Scan for the cell matching the given text and deliver its (x, y) coordinate at center. 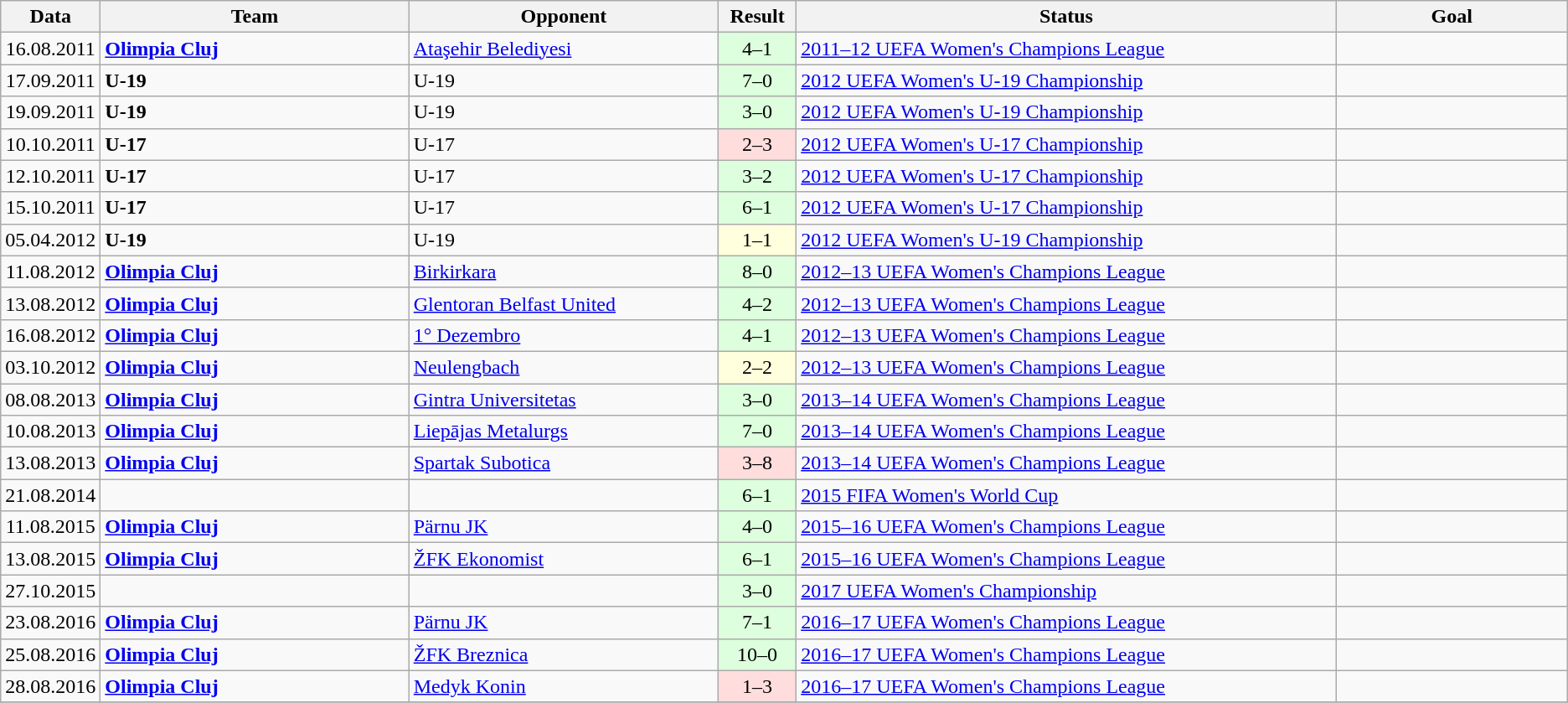
4–0 (757, 527)
Neulengbach (563, 367)
16.08.2011 (50, 49)
21.08.2014 (50, 495)
12.10.2011 (50, 176)
Gintra Universitetas (563, 400)
7–1 (757, 623)
2017 UEFA Women's Championship (1066, 591)
11.08.2012 (50, 271)
1° Dezembro (563, 335)
03.10.2012 (50, 367)
05.04.2012 (50, 240)
28.08.2016 (50, 686)
13.08.2012 (50, 303)
Opponent (563, 17)
17.09.2011 (50, 80)
Goal (1452, 17)
Liepājas Metalurgs (563, 432)
25.08.2016 (50, 654)
2–2 (757, 367)
3–8 (757, 463)
3–2 (757, 176)
13.08.2015 (50, 559)
2011–12 UEFA Women's Champions League (1066, 49)
08.08.2013 (50, 400)
1–3 (757, 686)
ŽFK Ekonomist (563, 559)
4–2 (757, 303)
8–0 (757, 271)
16.08.2012 (50, 335)
Result (757, 17)
2015 FIFA Women's World Cup (1066, 495)
Glentoran Belfast United (563, 303)
Ataşehir Belediyesi (563, 49)
Spartak Subotica (563, 463)
10.10.2011 (50, 144)
10.08.2013 (50, 432)
1–1 (757, 240)
Data (50, 17)
Status (1066, 17)
10–0 (757, 654)
19.09.2011 (50, 112)
ŽFK Breznica (563, 654)
13.08.2013 (50, 463)
Medyk Konin (563, 686)
27.10.2015 (50, 591)
15.10.2011 (50, 208)
Birkirkara (563, 271)
11.08.2015 (50, 527)
Team (255, 17)
2–3 (757, 144)
23.08.2016 (50, 623)
